Identify which cell holds the provided text, then report its [X, Y] central coordinate. 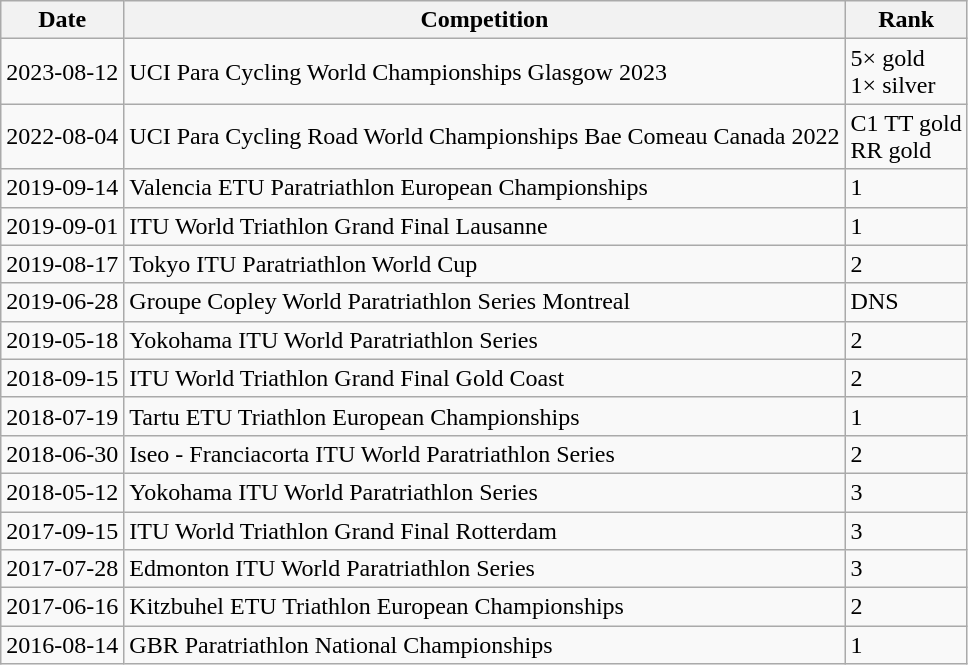
Valencia ETU Paratriathlon European Championships [484, 188]
Tartu ETU Triathlon European Championships [484, 416]
2018-07-19 [62, 416]
Edmonton ITU World Paratriathlon Series [484, 569]
Groupe Copley World Paratriathlon Series Montreal [484, 302]
ITU World Triathlon Grand Final Rotterdam [484, 531]
2019-09-14 [62, 188]
Rank [906, 20]
2019-06-28 [62, 302]
Kitzbuhel ETU Triathlon European Championships [484, 607]
ITU World Triathlon Grand Final Lausanne [484, 226]
Iseo - Franciacorta ITU World Paratriathlon Series [484, 454]
2018-09-15 [62, 378]
2017-06-16 [62, 607]
2019-08-17 [62, 264]
Date [62, 20]
UCI Para Cycling Road World Championships Bae Comeau Canada 2022 [484, 136]
GBR Paratriathlon National Championships [484, 645]
ITU World Triathlon Grand Final Gold Coast [484, 378]
UCI Para Cycling World Championships Glasgow 2023 [484, 72]
2018-06-30 [62, 454]
2017-07-28 [62, 569]
DNS [906, 302]
2023-08-12 [62, 72]
2017-09-15 [62, 531]
2022-08-04 [62, 136]
2016-08-14 [62, 645]
5× gold1× silver [906, 72]
Tokyo ITU Paratriathlon World Cup [484, 264]
2019-05-18 [62, 340]
2018-05-12 [62, 492]
2019-09-01 [62, 226]
Competition [484, 20]
C1 TT goldRR gold [906, 136]
